Determine the [X, Y] coordinate at the center of the cell enclosing the given text.  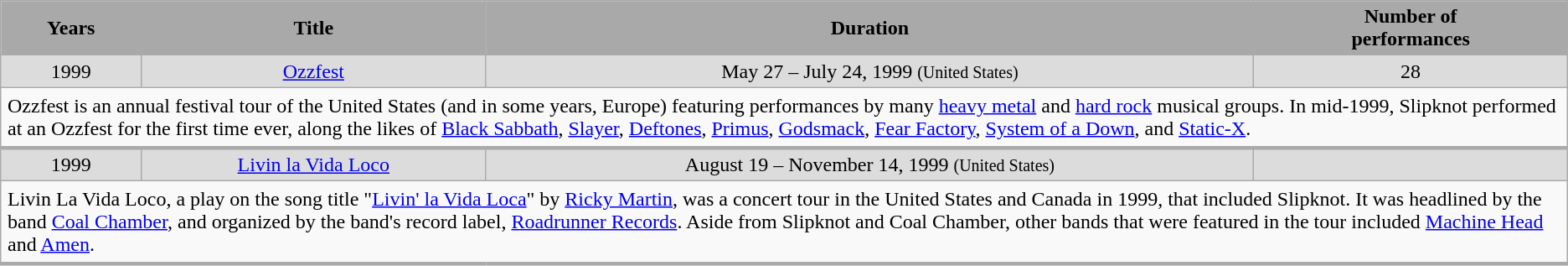
Duration [869, 29]
Years [71, 29]
May 27 – July 24, 1999 (United States) [869, 71]
Livin la Vida Loco [313, 164]
Number ofperformances [1411, 29]
28 [1411, 71]
Ozzfest [313, 71]
August 19 – November 14, 1999 (United States) [869, 164]
Title [313, 29]
